Pinpoint the cell where the given text exists, returning its [X, Y] midpoint coordinate. 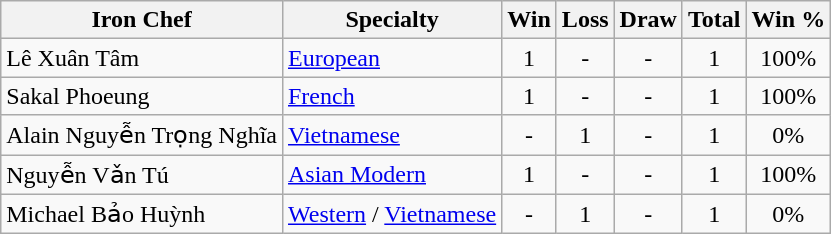
Vietnamese [392, 135]
Asian Modern [392, 174]
Win [530, 20]
Iron Chef [142, 20]
Draw [648, 20]
European [392, 58]
Nguyễn Vǎn Tú [142, 174]
Lê Xuân Tâm [142, 58]
Win % [788, 20]
Alain Nguyễn Trọng Nghĩa [142, 135]
Specialty [392, 20]
French [392, 96]
Total [714, 20]
Sakal Phoeung [142, 96]
Michael Bảo Huỳnh [142, 214]
Loss [585, 20]
Western / Vietnamese [392, 214]
